Identify which cell holds the provided text, then report its (X, Y) central coordinate. 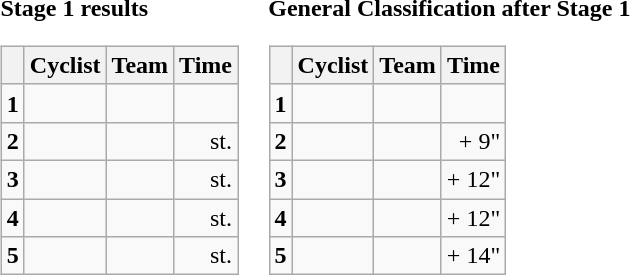
+ 9" (473, 141)
+ 14" (473, 256)
